Detect which cell encompasses the target text, then output its [x, y] center coordinate. 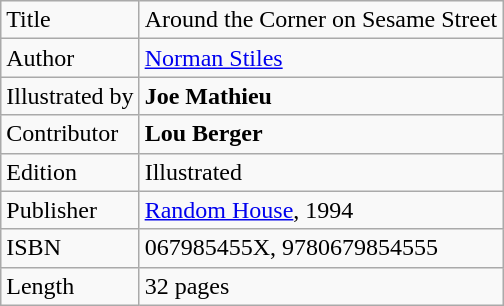
Random House, 1994 [321, 210]
Joe Mathieu [321, 96]
Around the Corner on Sesame Street [321, 20]
Illustrated [321, 172]
Length [70, 286]
Illustrated by [70, 96]
Publisher [70, 210]
Lou Berger [321, 134]
Norman Stiles [321, 58]
Contributor [70, 134]
Author [70, 58]
067985455X, 9780679854555 [321, 248]
Title [70, 20]
Edition [70, 172]
ISBN [70, 248]
32 pages [321, 286]
